Locate the cell with the specified text and output its [x, y] center coordinate. 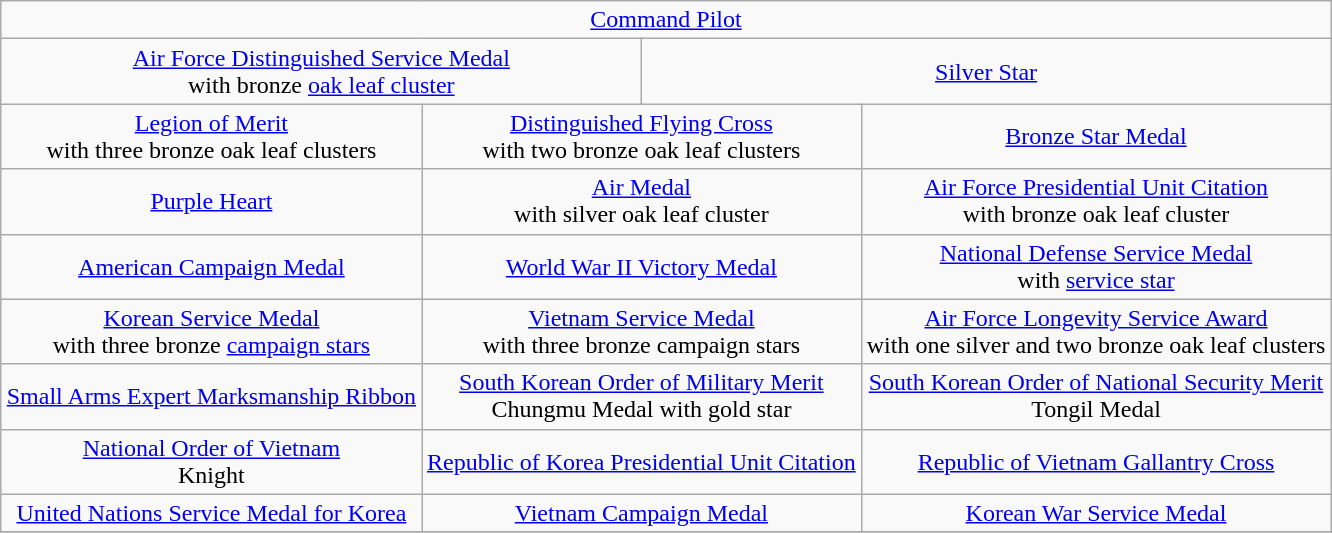
American Campaign Medal [211, 266]
Small Arms Expert Marksmanship Ribbon [211, 396]
Republic of Korea Presidential Unit Citation [642, 462]
Silver Star [986, 72]
World War II Victory Medal [642, 266]
Air Medalwith silver oak leaf cluster [642, 202]
Air Force Longevity Service Awardwith one silver and two bronze oak leaf clusters [1096, 332]
Korean Service Medalwith three bronze campaign stars [211, 332]
Legion of Meritwith three bronze oak leaf clusters [211, 136]
Bronze Star Medal [1096, 136]
National Order of VietnamKnight [211, 462]
Command Pilot [666, 20]
United Nations Service Medal for Korea [211, 513]
Air Force Presidential Unit Citationwith bronze oak leaf cluster [1096, 202]
Vietnam Campaign Medal [642, 513]
Korean War Service Medal [1096, 513]
Republic of Vietnam Gallantry Cross [1096, 462]
Purple Heart [211, 202]
National Defense Service Medalwith service star [1096, 266]
South Korean Order of National Security MeritTongil Medal [1096, 396]
Air Force Distinguished Service Medalwith bronze oak leaf cluster [321, 72]
Vietnam Service Medalwith three bronze campaign stars [642, 332]
South Korean Order of Military MeritChungmu Medal with gold star [642, 396]
Distinguished Flying Crosswith two bronze oak leaf clusters [642, 136]
